Return the (X, Y) coordinate for the center point of the cell that contains the specified text.  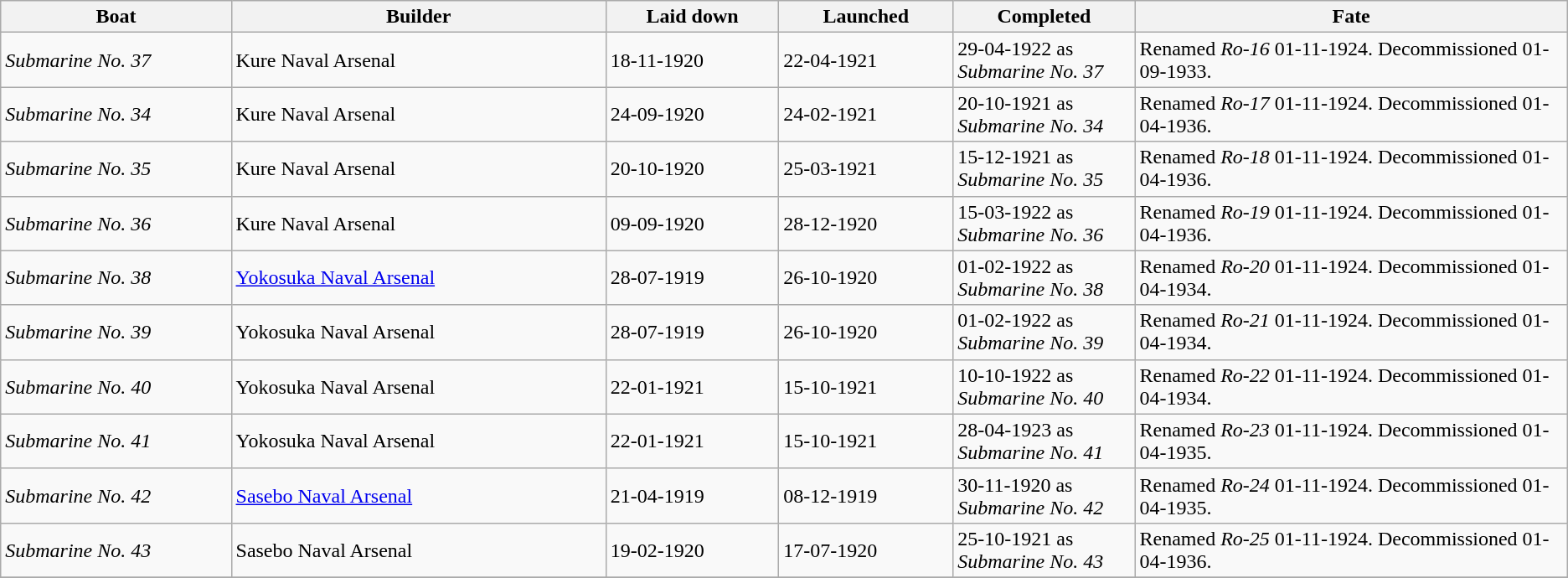
Submarine No. 43 (116, 550)
Renamed Ro-25 01-11-1924. Decommissioned 01-04-1936. (1351, 550)
15-12-1921 as Submarine No. 35 (1044, 169)
Submarine No. 41 (116, 441)
Renamed Ro-23 01-11-1924. Decommissioned 01-04-1935. (1351, 441)
10-10-1922 as Submarine No. 40 (1044, 387)
Renamed Ro-18 01-11-1924. Decommissioned 01-04-1936. (1351, 169)
Renamed Ro-17 01-11-1924. Decommissioned 01-04-1936. (1351, 114)
17-07-1920 (866, 550)
Fate (1351, 17)
01-02-1922 as Submarine No. 39 (1044, 332)
Boat (116, 17)
Renamed Ro-22 01-11-1924. Decommissioned 01-04-1934. (1351, 387)
Submarine No. 35 (116, 169)
Laid down (692, 17)
Submarine No. 38 (116, 278)
19-02-1920 (692, 550)
09-09-1920 (692, 223)
Renamed Ro-21 01-11-1924. Decommissioned 01-04-1934. (1351, 332)
Submarine No. 36 (116, 223)
Submarine No. 42 (116, 496)
Renamed Ro-20 01-11-1924. Decommissioned 01-04-1934. (1351, 278)
21-04-1919 (692, 496)
18-11-1920 (692, 60)
Submarine No. 39 (116, 332)
24-02-1921 (866, 114)
20-10-1921 as Submarine No. 34 (1044, 114)
25-10-1921 as Submarine No. 43 (1044, 550)
22-04-1921 (866, 60)
Submarine No. 40 (116, 387)
Launched (866, 17)
28-04-1923 as Submarine No. 41 (1044, 441)
15-03-1922 as Submarine No. 36 (1044, 223)
30-11-1920 as Submarine No. 42 (1044, 496)
Completed (1044, 17)
01-02-1922 as Submarine No. 38 (1044, 278)
Renamed Ro-24 01-11-1924. Decommissioned 01-04-1935. (1351, 496)
25-03-1921 (866, 169)
08-12-1919 (866, 496)
Renamed Ro-19 01-11-1924. Decommissioned 01-04-1936. (1351, 223)
Submarine No. 37 (116, 60)
28-12-1920 (866, 223)
Builder (419, 17)
24-09-1920 (692, 114)
Renamed Ro-16 01-11-1924. Decommissioned 01-09-1933. (1351, 60)
20-10-1920 (692, 169)
29-04-1922 as Submarine No. 37 (1044, 60)
Submarine No. 34 (116, 114)
